Locate the cell with the specified text and output its (X, Y) center coordinate. 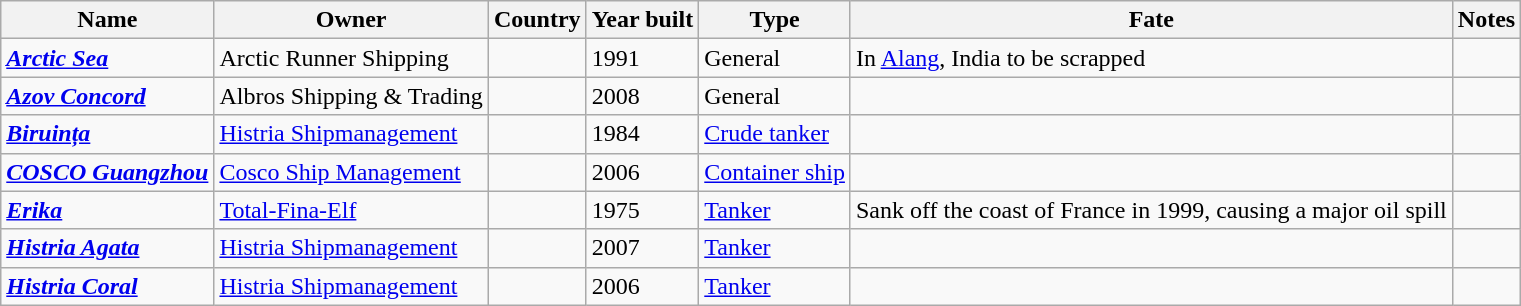
Erika (108, 210)
Cosco Ship Management (351, 172)
Year built (642, 20)
Fate (1151, 20)
Albros Shipping & Trading (351, 96)
2007 (642, 248)
Container ship (775, 172)
Biruința (108, 134)
Country (537, 20)
Type (775, 20)
COSCO Guangzhou (108, 172)
Azov Concord (108, 96)
Crude tanker (775, 134)
Histria Agata (108, 248)
Histria Coral (108, 286)
Total-Fina-Elf (351, 210)
1991 (642, 58)
Notes (1486, 20)
2008 (642, 96)
1975 (642, 210)
Sank off the coast of France in 1999, causing a major oil spill (1151, 210)
Arctic Runner Shipping (351, 58)
In Alang, India to be scrapped (1151, 58)
Name (108, 20)
Owner (351, 20)
Arctic Sea (108, 58)
1984 (642, 134)
